Search for the cell housing the specified text and yield its [x, y] center coordinate. 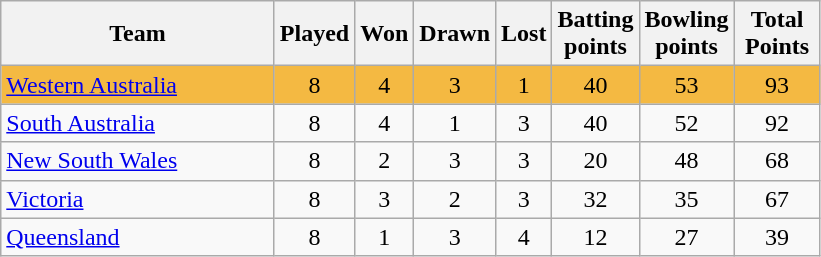
12 [596, 237]
Total Points [777, 34]
53 [686, 85]
39 [777, 237]
32 [596, 199]
Bowling points [686, 34]
Lost [524, 34]
Won [384, 34]
68 [777, 161]
93 [777, 85]
South Australia [138, 123]
48 [686, 161]
Victoria [138, 199]
52 [686, 123]
New South Wales [138, 161]
27 [686, 237]
Western Australia [138, 85]
Played [314, 34]
67 [777, 199]
Queensland [138, 237]
20 [596, 161]
Batting points [596, 34]
92 [777, 123]
Drawn [455, 34]
35 [686, 199]
Team [138, 34]
